Identify which cell holds the provided text, then report its [x, y] central coordinate. 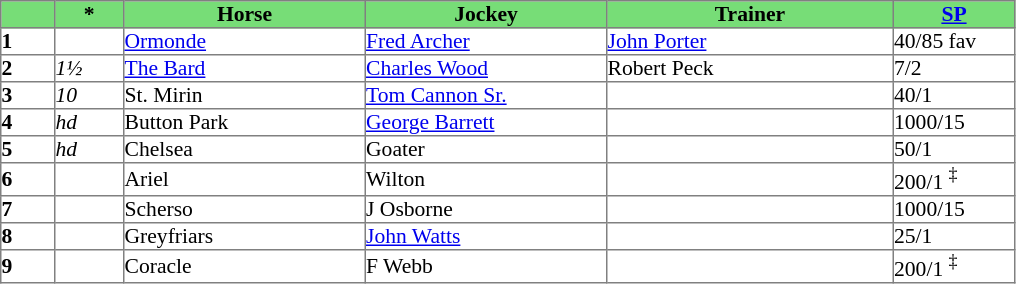
Tom Cannon Sr. [486, 96]
John Watts [486, 236]
Robert Peck [750, 68]
The Bard [245, 68]
John Porter [750, 42]
* [90, 14]
3 [28, 96]
Goater [486, 150]
Fred Archer [486, 42]
Jockey [486, 14]
Scherso [245, 208]
J Osborne [486, 208]
Trainer [750, 14]
1½ [90, 68]
6 [28, 180]
Chelsea [245, 150]
Greyfriars [245, 236]
7/2 [954, 68]
Horse [245, 14]
Coracle [245, 266]
Charles Wood [486, 68]
40/1 [954, 96]
George Barrett [486, 122]
F Webb [486, 266]
5 [28, 150]
7 [28, 208]
10 [90, 96]
Ormonde [245, 42]
25/1 [954, 236]
2 [28, 68]
9 [28, 266]
SP [954, 14]
Button Park [245, 122]
4 [28, 122]
1 [28, 42]
Ariel [245, 180]
Wilton [486, 180]
40/85 fav [954, 42]
50/1 [954, 150]
8 [28, 236]
St. Mirin [245, 96]
